Pinpoint the cell where the given text exists, returning its [X, Y] midpoint coordinate. 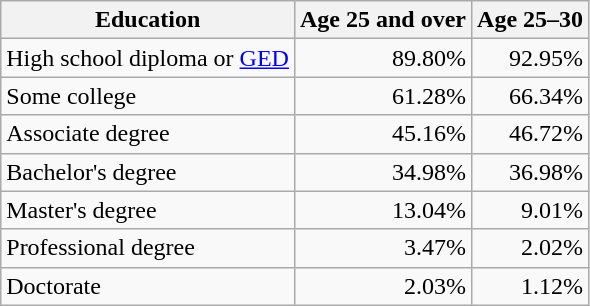
Some college [148, 96]
2.02% [530, 248]
46.72% [530, 134]
34.98% [382, 172]
Education [148, 20]
Doctorate [148, 286]
3.47% [382, 248]
2.03% [382, 286]
36.98% [530, 172]
Master's degree [148, 210]
High school diploma or GED [148, 58]
Age 25 and over [382, 20]
Age 25–30 [530, 20]
45.16% [382, 134]
89.80% [382, 58]
66.34% [530, 96]
Associate degree [148, 134]
9.01% [530, 210]
Professional degree [148, 248]
13.04% [382, 210]
61.28% [382, 96]
Bachelor's degree [148, 172]
1.12% [530, 286]
92.95% [530, 58]
